Return the (X, Y) coordinate for the center point of the cell that contains the specified text.  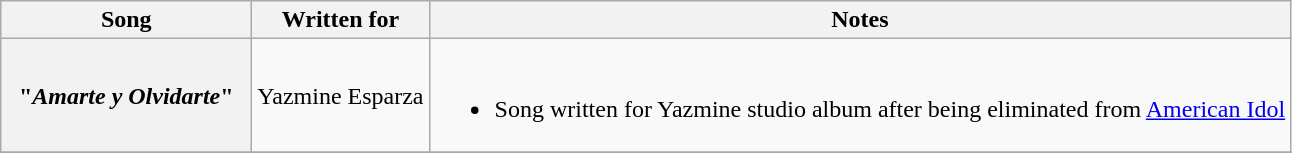
Song written for Yazmine studio album after being eliminated from American Idol (860, 96)
Notes (860, 20)
Yazmine Esparza (340, 96)
Song (126, 20)
Written for (340, 20)
"Amarte y Olvidarte" (126, 96)
